Return the [X, Y] coordinate for the center point of the cell that contains the specified text.  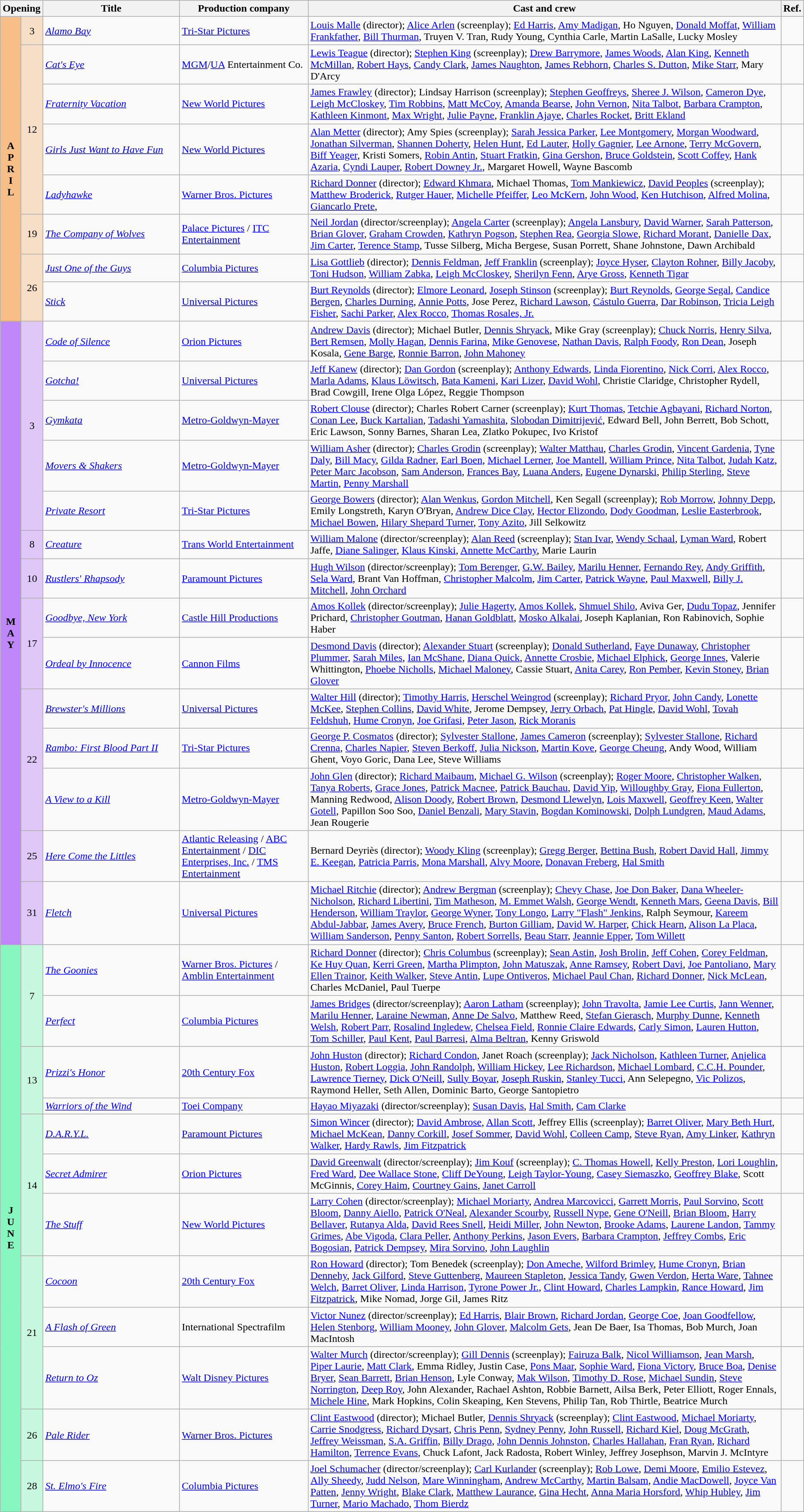
St. Elmo's Fire [111, 1486]
Cast and crew [545, 9]
28 [32, 1486]
21 [32, 1333]
Prizzi's Honor [111, 1072]
Perfect [111, 1021]
Cat's Eye [111, 64]
Goodbye, New York [111, 618]
12 [32, 130]
31 [32, 913]
22 [32, 760]
Creature [111, 545]
14 [32, 1185]
JUNE [11, 1228]
10 [32, 578]
A Flash of Green [111, 1327]
17 [32, 643]
Fletch [111, 913]
Movers & Shakers [111, 465]
Title [111, 9]
Rambo: First Blood Part II [111, 748]
Castle Hill Productions [244, 618]
Fraternity Vacation [111, 104]
Here Come the Littles [111, 856]
Private Resort [111, 511]
Girls Just Want to Have Fun [111, 149]
Alamo Bay [111, 31]
Pale Rider [111, 1435]
D.A.R.Y.L. [111, 1134]
25 [32, 856]
Warriors of the Wind [111, 1106]
Cocoon [111, 1281]
Ladyhawke [111, 195]
The Company of Wolves [111, 234]
Rustlers' Rhapsody [111, 578]
Ref. [792, 9]
The Stuff [111, 1225]
Walt Disney Pictures [244, 1378]
Code of Silence [111, 341]
Secret Admirer [111, 1173]
Return to Oz [111, 1378]
Stick [111, 301]
19 [32, 234]
Palace Pictures / ITC Entertainment [244, 234]
Just One of the Guys [111, 268]
Trans World Entertainment [244, 545]
13 [32, 1080]
Brewster's Millions [111, 709]
Toei Company [244, 1106]
A View to a Kill [111, 799]
Gymkata [111, 420]
Production company [244, 9]
The Goonies [111, 970]
MGM/UA Entertainment Co. [244, 64]
Atlantic Releasing / ABC Entertainment / DIC Enterprises, Inc. / TMS Entertainment [244, 856]
International Spectrafilm [244, 1327]
Cannon Films [244, 663]
Opening [21, 9]
7 [32, 995]
8 [32, 545]
MAY [11, 633]
Ordeal by Innocence [111, 663]
APRIL [11, 169]
Gotcha! [111, 380]
Hayao Miyazaki (director/screenplay); Susan Davis, Hal Smith, Cam Clarke [545, 1106]
Warner Bros. Pictures / Amblin Entertainment [244, 970]
